Determine the [X, Y] coordinate at the center of the cell enclosing the given text.  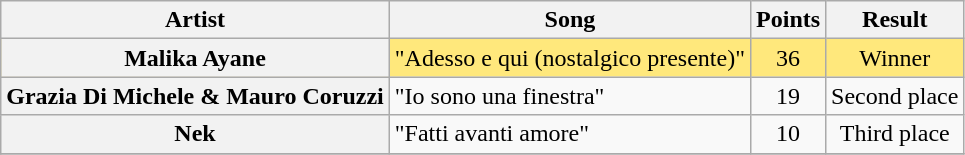
"Fatti avanti amore" [570, 134]
Song [570, 20]
Grazia Di Michele & Mauro Coruzzi [196, 96]
Nek [196, 134]
19 [788, 96]
36 [788, 58]
Points [788, 20]
Artist [196, 20]
Third place [895, 134]
Winner [895, 58]
"Adesso e qui (nostalgico presente)" [570, 58]
10 [788, 134]
"Io sono una finestra" [570, 96]
Malika Ayane [196, 58]
Result [895, 20]
Second place [895, 96]
